Output the [x, y] coordinate of the center of the cell containing the given text.  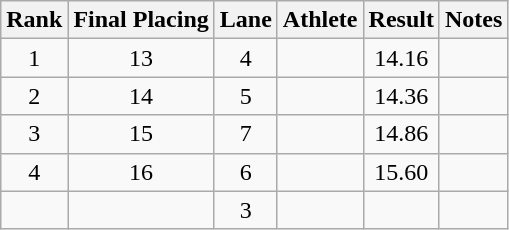
Athlete [320, 20]
15.60 [401, 172]
14.16 [401, 58]
14 [141, 96]
5 [246, 96]
Notes [473, 20]
2 [34, 96]
6 [246, 172]
Rank [34, 20]
7 [246, 134]
16 [141, 172]
1 [34, 58]
13 [141, 58]
Final Placing [141, 20]
Lane [246, 20]
15 [141, 134]
Result [401, 20]
14.86 [401, 134]
14.36 [401, 96]
